Output the [x, y] coordinate of the center of the cell containing the given text.  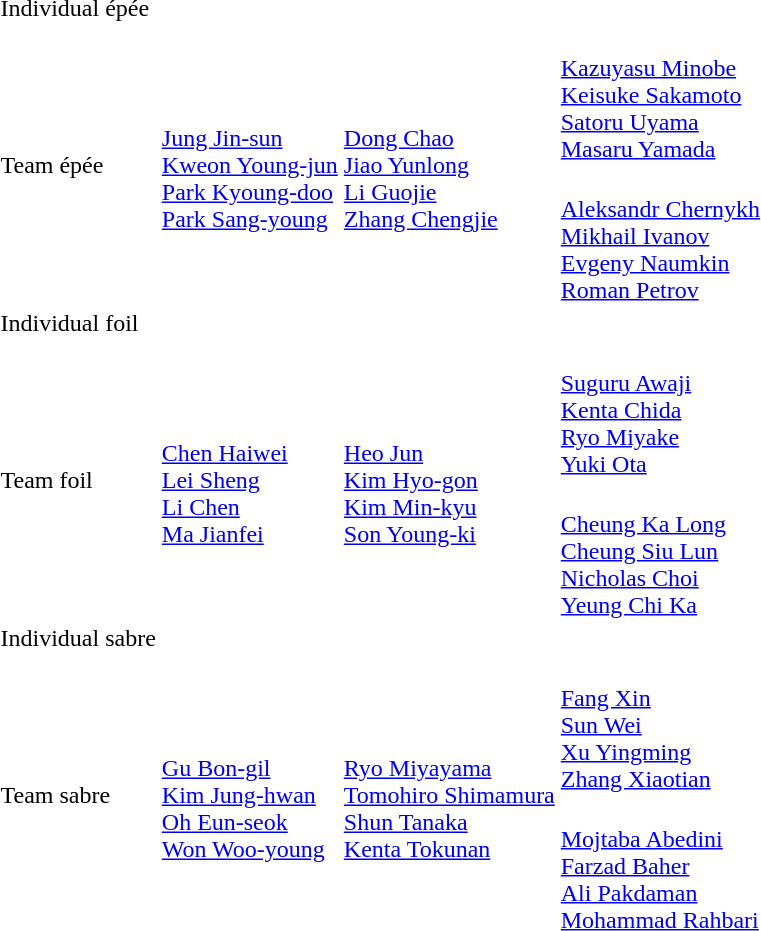
Jung Jin-sunKweon Young-junPark Kyoung-dooPark Sang-young [250, 166]
Kazuyasu MinobeKeisuke SakamotoSatoru UyamaMasaru Yamada [660, 95]
Aleksandr ChernykhMikhail IvanovEvgeny NaumkinRoman Petrov [660, 236]
Dong ChaoJiao YunlongLi GuojieZhang Chengjie [449, 166]
Suguru AwajiKenta ChidaRyo MiyakeYuki Ota [660, 410]
Cheung Ka LongCheung Siu LunNicholas ChoiYeung Chi Ka [660, 551]
Fang XinSun WeiXu YingmingZhang Xiaotian [660, 725]
Heo JunKim Hyo-gonKim Min-kyuSon Young-ki [449, 480]
Chen HaiweiLei ShengLi ChenMa Jianfei [250, 480]
